Scan for the cell matching the given text and deliver its (x, y) coordinate at center. 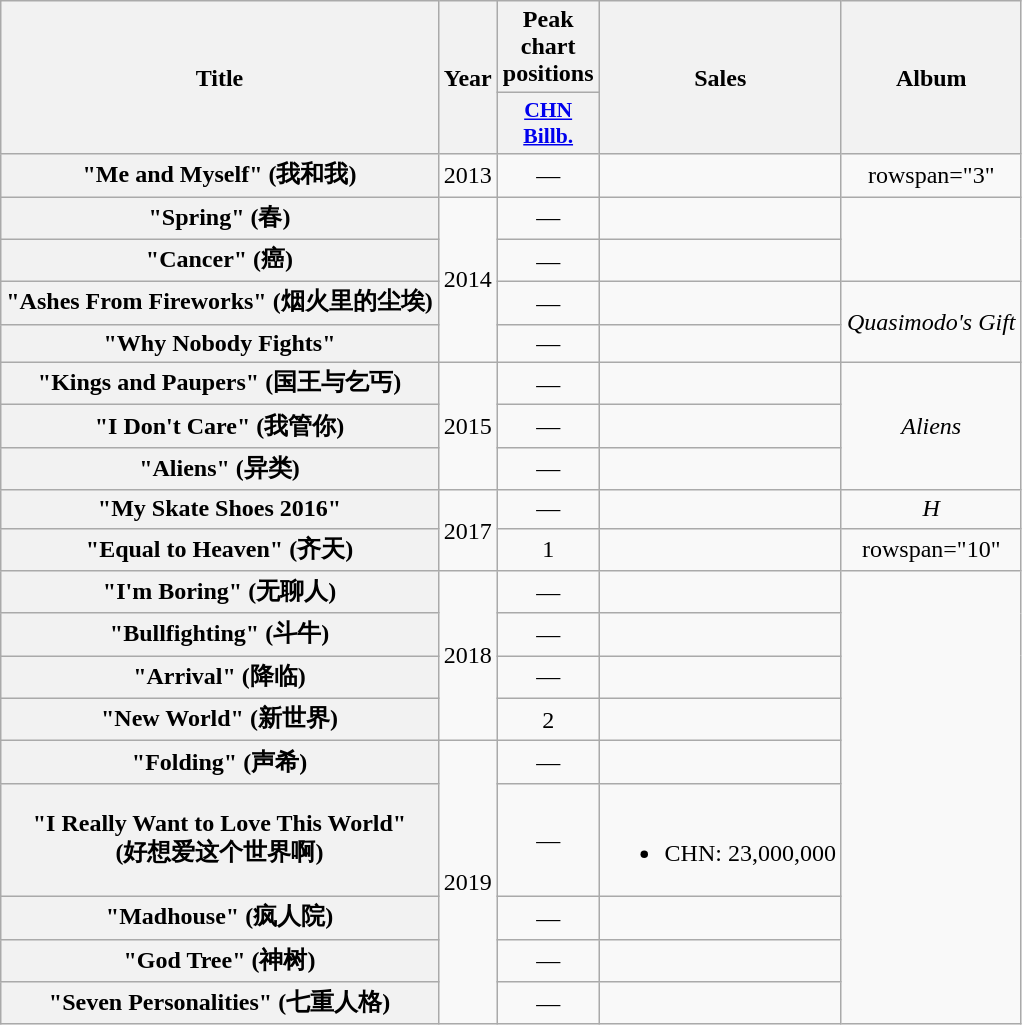
"Why Nobody Fights" (220, 343)
"Arrival" (降临) (220, 678)
"Kings and Paupers" (国王与乞丐) (220, 384)
2019 (468, 882)
Year (468, 78)
"I Don't Care" (我管你) (220, 426)
Aliens (931, 426)
"New World" (新世界) (220, 720)
"Me and Myself" (我和我) (220, 176)
"Ashes From Fireworks" (烟火里的尘埃) (220, 304)
2018 (468, 656)
Quasimodo's Gift (931, 322)
rowspan="3" (931, 176)
"I'm Boring" (无聊人) (220, 592)
2014 (468, 279)
rowspan="10" (931, 550)
"Equal to Heaven" (齐天) (220, 550)
"Cancer" (癌) (220, 260)
"Folding" (声希) (220, 762)
Title (220, 78)
"I Really Want to Love This World"(好想爱这个世界啊) (220, 840)
CHN: 23,000,000 (720, 840)
CHN Billb. (548, 124)
Album (931, 78)
"Seven Personalities" (七重人格) (220, 1004)
Peak chart positions (548, 47)
"Bullfighting" (斗牛) (220, 634)
2017 (468, 530)
"Aliens" (异类) (220, 468)
2015 (468, 426)
H (931, 509)
"God Tree" (神树) (220, 960)
2 (548, 720)
"Spring" (春) (220, 218)
"My Skate Shoes 2016" (220, 509)
1 (548, 550)
Sales (720, 78)
2013 (468, 176)
"Madhouse" (疯人院) (220, 918)
